Search for the cell housing the specified text and yield its (x, y) center coordinate. 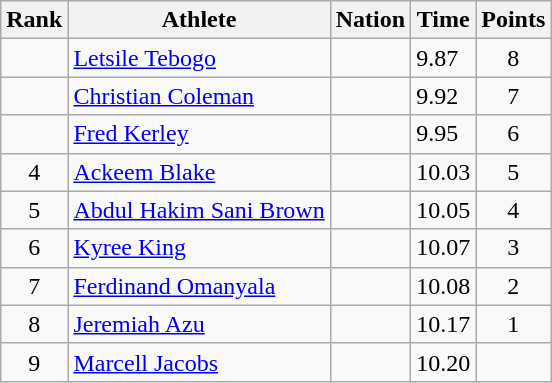
10.05 (444, 210)
Points (514, 20)
9 (34, 362)
Jeremiah Azu (199, 324)
9.92 (444, 96)
Abdul Hakim Sani Brown (199, 210)
Ferdinand Omanyala (199, 286)
9.87 (444, 58)
Ackeem Blake (199, 172)
Time (444, 20)
10.20 (444, 362)
10.03 (444, 172)
3 (514, 248)
Athlete (199, 20)
9.95 (444, 134)
2 (514, 286)
Marcell Jacobs (199, 362)
Christian Coleman (199, 96)
Rank (34, 20)
1 (514, 324)
10.07 (444, 248)
Nation (370, 20)
10.17 (444, 324)
Letsile Tebogo (199, 58)
10.08 (444, 286)
Kyree King (199, 248)
Fred Kerley (199, 134)
